Output the (X, Y) coordinate of the center of the cell containing the given text.  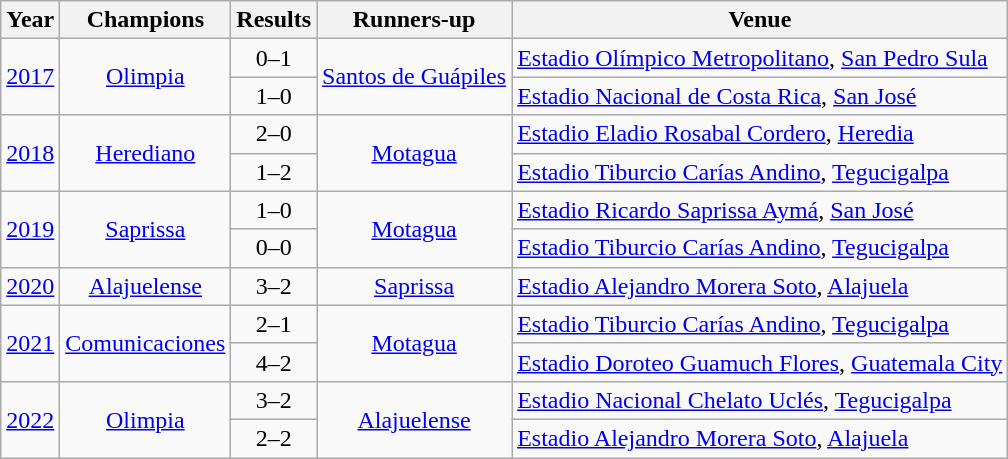
Estadio Ricardo Saprissa Aymá, San José (760, 210)
0–0 (274, 248)
2021 (30, 343)
Herediano (146, 153)
4–2 (274, 362)
2019 (30, 229)
1–2 (274, 172)
Champions (146, 20)
Estadio Nacional de Costa Rica, San José (760, 96)
Estadio Nacional Chelato Uclés, Tegucigalpa (760, 400)
2–1 (274, 324)
Results (274, 20)
Venue (760, 20)
2020 (30, 286)
Estadio Eladio Rosabal Cordero, Heredia (760, 134)
Estadio Doroteo Guamuch Flores, Guatemala City (760, 362)
2022 (30, 419)
Comunicaciones (146, 343)
Estadio Olímpico Metropolitano, San Pedro Sula (760, 58)
0–1 (274, 58)
Year (30, 20)
Runners-up (414, 20)
2018 (30, 153)
2017 (30, 77)
Santos de Guápiles (414, 77)
2–2 (274, 438)
2–0 (274, 134)
